Pinpoint the cell where the given text exists, returning its (x, y) midpoint coordinate. 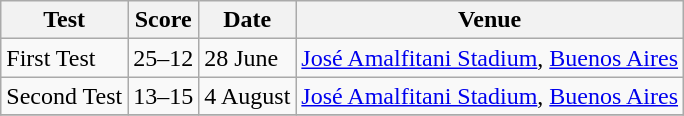
Venue (490, 20)
First Test (64, 58)
Second Test (64, 96)
Score (164, 20)
4 August (248, 96)
25–12 (164, 58)
Test (64, 20)
28 June (248, 58)
Date (248, 20)
13–15 (164, 96)
